Return the (x, y) coordinate for the center point of the cell that contains the specified text.  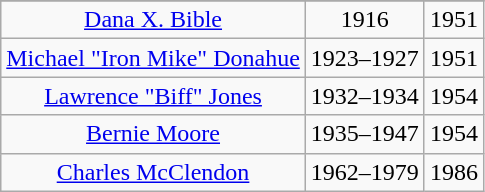
1916 (364, 20)
Michael "Iron Mike" Donahue (154, 58)
Bernie Moore (154, 134)
1932–1934 (364, 96)
1935–1947 (364, 134)
1986 (454, 172)
1923–1927 (364, 58)
Dana X. Bible (154, 20)
Lawrence "Biff" Jones (154, 96)
Charles McClendon (154, 172)
1962–1979 (364, 172)
